Capture the cell that displays the provided text and extract its (x, y) central coordinate. 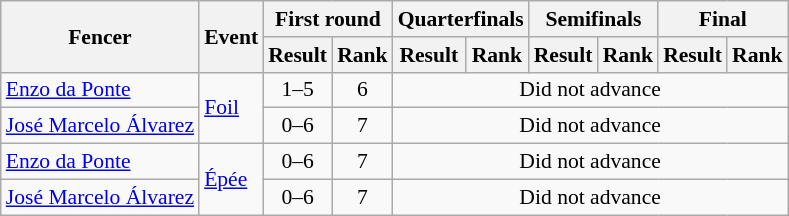
Foil (231, 108)
Event (231, 36)
Semifinals (594, 19)
1–5 (298, 90)
Quarterfinals (461, 19)
Fencer (100, 36)
Final (722, 19)
6 (362, 90)
First round (328, 19)
Épée (231, 180)
